For the text-containing cell, return its midpoint in (x, y) coordinate format. 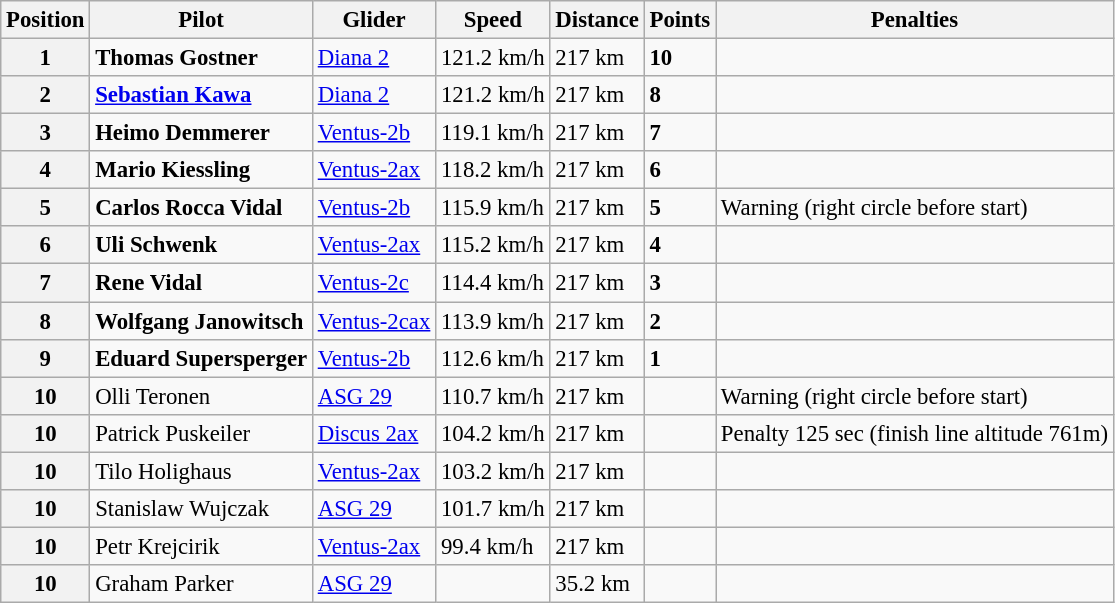
Sebastian Kawa (202, 95)
118.2 km/h (493, 170)
Thomas Gostner (202, 58)
Petr Krejcirik (202, 546)
104.2 km/h (493, 433)
Tilo Holighaus (202, 471)
Discus 2ax (374, 433)
103.2 km/h (493, 471)
101.7 km/h (493, 509)
Penalty 125 sec (finish line altitude 761m) (915, 433)
Penalties (915, 20)
115.2 km/h (493, 245)
Patrick Puskeiler (202, 433)
Carlos Rocca Vidal (202, 208)
Distance (597, 20)
Speed (493, 20)
Position (46, 20)
Olli Teronen (202, 396)
Ventus-2cax (374, 321)
114.4 km/h (493, 283)
35.2 km (597, 584)
113.9 km/h (493, 321)
112.6 km/h (493, 358)
Points (680, 20)
Heimo Demmerer (202, 133)
119.1 km/h (493, 133)
Ventus-2c (374, 283)
115.9 km/h (493, 208)
Graham Parker (202, 584)
Rene Vidal (202, 283)
Pilot (202, 20)
Uli Schwenk (202, 245)
9 (46, 358)
110.7 km/h (493, 396)
Glider (374, 20)
99.4 km/h (493, 546)
Mario Kiessling (202, 170)
Eduard Supersperger (202, 358)
Wolfgang Janowitsch (202, 321)
Stanislaw Wujczak (202, 509)
